Extract the [X, Y] coordinate from the center of the cell holding the provided text.  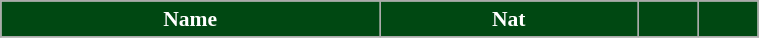
Nat [509, 19]
Name [190, 19]
